Detect which cell encompasses the target text, then output its (x, y) center coordinate. 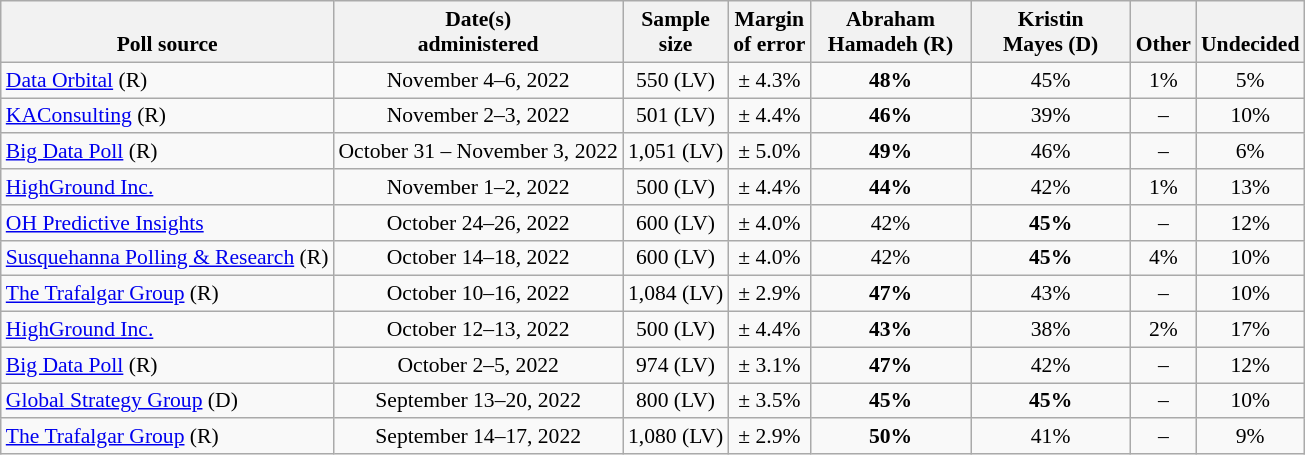
September 14–17, 2022 (478, 437)
Data Orbital (R) (168, 80)
49% (890, 152)
1,051 (LV) (676, 152)
Date(s)administered (478, 32)
November 2–3, 2022 (478, 116)
November 1–2, 2022 (478, 187)
5% (1250, 80)
50% (890, 437)
October 24–26, 2022 (478, 223)
9% (1250, 437)
Samplesize (676, 32)
Other (1164, 32)
501 (LV) (676, 116)
Global Strategy Group (D) (168, 401)
17% (1250, 330)
± 5.0% (769, 152)
Poll source (168, 32)
4% (1164, 258)
October 14–18, 2022 (478, 258)
800 (LV) (676, 401)
KAConsulting (R) (168, 116)
± 3.1% (769, 365)
41% (1051, 437)
38% (1051, 330)
1,084 (LV) (676, 294)
October 31 – November 3, 2022 (478, 152)
September 13–20, 2022 (478, 401)
October 10–16, 2022 (478, 294)
October 2–5, 2022 (478, 365)
974 (LV) (676, 365)
39% (1051, 116)
Marginof error (769, 32)
November 4–6, 2022 (478, 80)
44% (890, 187)
Susquehanna Polling & Research (R) (168, 258)
AbrahamHamadeh (R) (890, 32)
± 3.5% (769, 401)
2% (1164, 330)
1,080 (LV) (676, 437)
6% (1250, 152)
550 (LV) (676, 80)
KristinMayes (D) (1051, 32)
October 12–13, 2022 (478, 330)
± 4.3% (769, 80)
48% (890, 80)
13% (1250, 187)
Undecided (1250, 32)
OH Predictive Insights (168, 223)
